From the cell containing the given text, extract its center point as (x, y) coordinate. 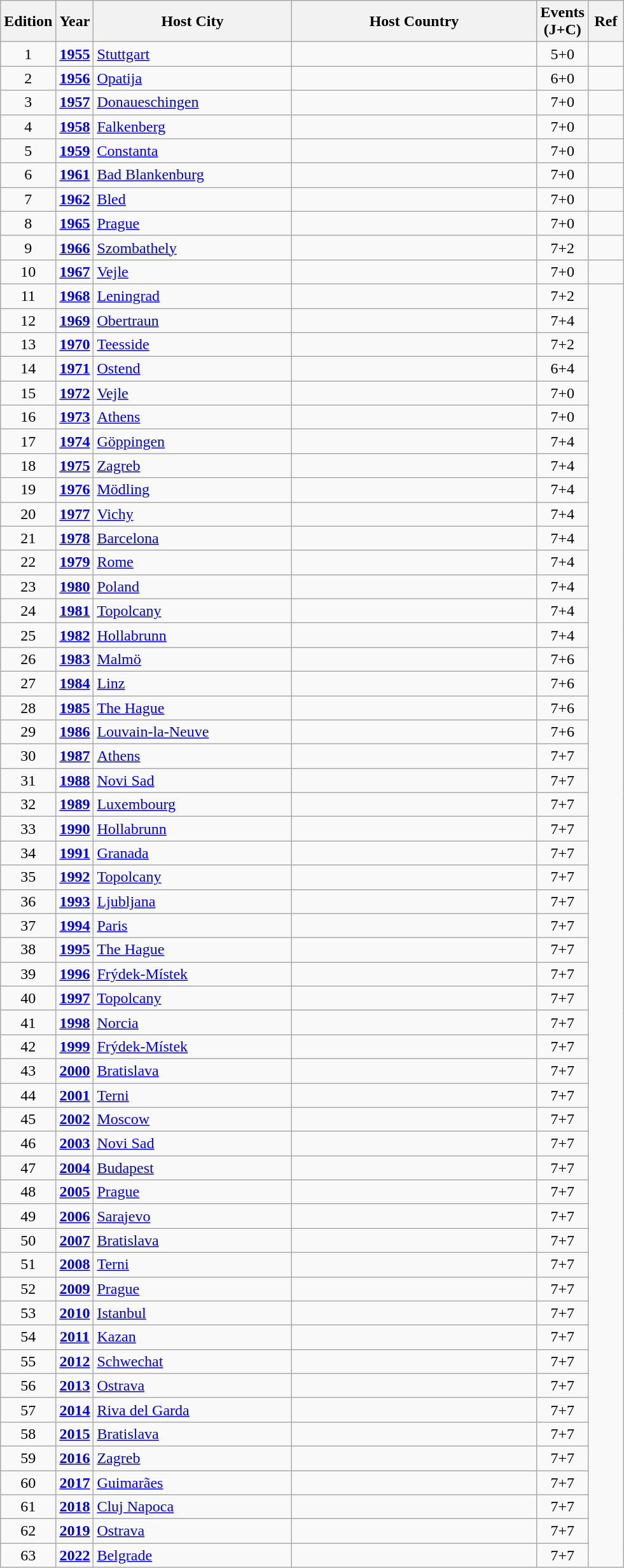
6 (28, 175)
58 (28, 1434)
1986 (75, 732)
Guimarães (192, 1483)
Stuttgart (192, 54)
2001 (75, 1095)
40 (28, 998)
63 (28, 1555)
Norcia (192, 1022)
Granada (192, 853)
1974 (75, 441)
Vichy (192, 514)
10 (28, 272)
26 (28, 659)
Istanbul (192, 1313)
1989 (75, 805)
17 (28, 441)
27 (28, 683)
55 (28, 1361)
1956 (75, 78)
8 (28, 223)
42 (28, 1046)
Schwechat (192, 1361)
28 (28, 708)
2014 (75, 1410)
2016 (75, 1458)
36 (28, 901)
1979 (75, 562)
Rome (192, 562)
44 (28, 1095)
Budapest (192, 1168)
19 (28, 490)
Host City (192, 22)
1998 (75, 1022)
2004 (75, 1168)
53 (28, 1313)
Year (75, 22)
62 (28, 1531)
24 (28, 611)
2008 (75, 1265)
33 (28, 829)
1985 (75, 708)
Göppingen (192, 441)
Moscow (192, 1120)
1982 (75, 635)
6+0 (562, 78)
21 (28, 538)
1968 (75, 296)
2002 (75, 1120)
1958 (75, 127)
2018 (75, 1507)
1972 (75, 393)
49 (28, 1216)
22 (28, 562)
1997 (75, 998)
4 (28, 127)
Constanta (192, 151)
50 (28, 1240)
1984 (75, 683)
1975 (75, 466)
2015 (75, 1434)
54 (28, 1337)
39 (28, 974)
31 (28, 781)
Bad Blankenburg (192, 175)
32 (28, 805)
45 (28, 1120)
1999 (75, 1046)
29 (28, 732)
1967 (75, 272)
1957 (75, 102)
1991 (75, 853)
2019 (75, 1531)
52 (28, 1289)
2006 (75, 1216)
Paris (192, 926)
1977 (75, 514)
Louvain-la-Neuve (192, 732)
2005 (75, 1192)
Teesside (192, 345)
38 (28, 950)
30 (28, 756)
23 (28, 586)
13 (28, 345)
2009 (75, 1289)
16 (28, 417)
1992 (75, 877)
1994 (75, 926)
61 (28, 1507)
48 (28, 1192)
Ref (606, 22)
1996 (75, 974)
1965 (75, 223)
56 (28, 1385)
1961 (75, 175)
Linz (192, 683)
Falkenberg (192, 127)
1976 (75, 490)
1966 (75, 247)
14 (28, 369)
Kazan (192, 1337)
Obertraun (192, 320)
1993 (75, 901)
Leningrad (192, 296)
1969 (75, 320)
2012 (75, 1361)
1980 (75, 586)
1 (28, 54)
Luxembourg (192, 805)
2013 (75, 1385)
3 (28, 102)
12 (28, 320)
5 (28, 151)
43 (28, 1071)
Sarajevo (192, 1216)
Edition (28, 22)
2010 (75, 1313)
Malmö (192, 659)
Ljubljana (192, 901)
2017 (75, 1483)
20 (28, 514)
2003 (75, 1144)
1973 (75, 417)
59 (28, 1458)
Mödling (192, 490)
Szombathely (192, 247)
Ostend (192, 369)
Cluj Napoca (192, 1507)
11 (28, 296)
1955 (75, 54)
Barcelona (192, 538)
9 (28, 247)
1990 (75, 829)
2000 (75, 1071)
2022 (75, 1555)
25 (28, 635)
60 (28, 1483)
6+4 (562, 369)
Donaueschingen (192, 102)
Belgrade (192, 1555)
1971 (75, 369)
Opatija (192, 78)
1962 (75, 199)
Bled (192, 199)
Poland (192, 586)
1983 (75, 659)
34 (28, 853)
41 (28, 1022)
51 (28, 1265)
2011 (75, 1337)
57 (28, 1410)
1995 (75, 950)
2007 (75, 1240)
18 (28, 466)
Events (J+C) (562, 22)
Host Country (414, 22)
46 (28, 1144)
1970 (75, 345)
35 (28, 877)
15 (28, 393)
1959 (75, 151)
37 (28, 926)
1981 (75, 611)
Riva del Garda (192, 1410)
5+0 (562, 54)
2 (28, 78)
47 (28, 1168)
1988 (75, 781)
1987 (75, 756)
1978 (75, 538)
7 (28, 199)
